Scan for the cell matching the given text and deliver its [x, y] coordinate at center. 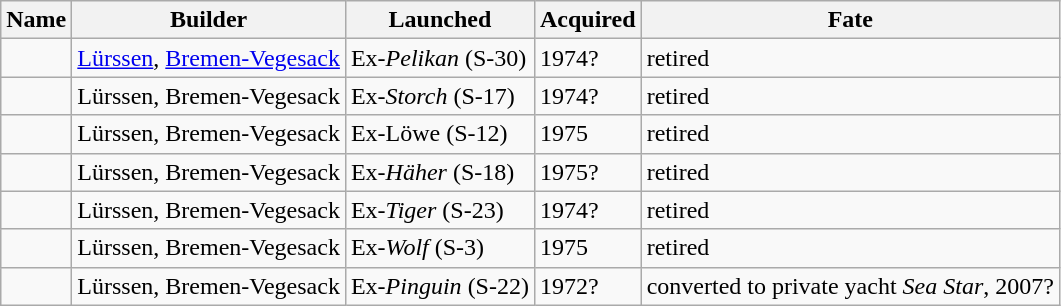
Acquired [588, 20]
converted to private yacht Sea Star, 2007? [850, 286]
Ex-Pelikan (S-30) [440, 58]
Ex-Häher (S-18) [440, 172]
Fate [850, 20]
1975? [588, 172]
Ex-Storch (S-17) [440, 96]
Launched [440, 20]
Ex-Wolf (S-3) [440, 248]
Name [36, 20]
Ex-Löwe (S-12) [440, 134]
Builder [209, 20]
Ex-Tiger (S-23) [440, 210]
Ex-Pinguin (S-22) [440, 286]
1972? [588, 286]
